Provide the (X, Y) coordinate of the cell's center where the given text is located.  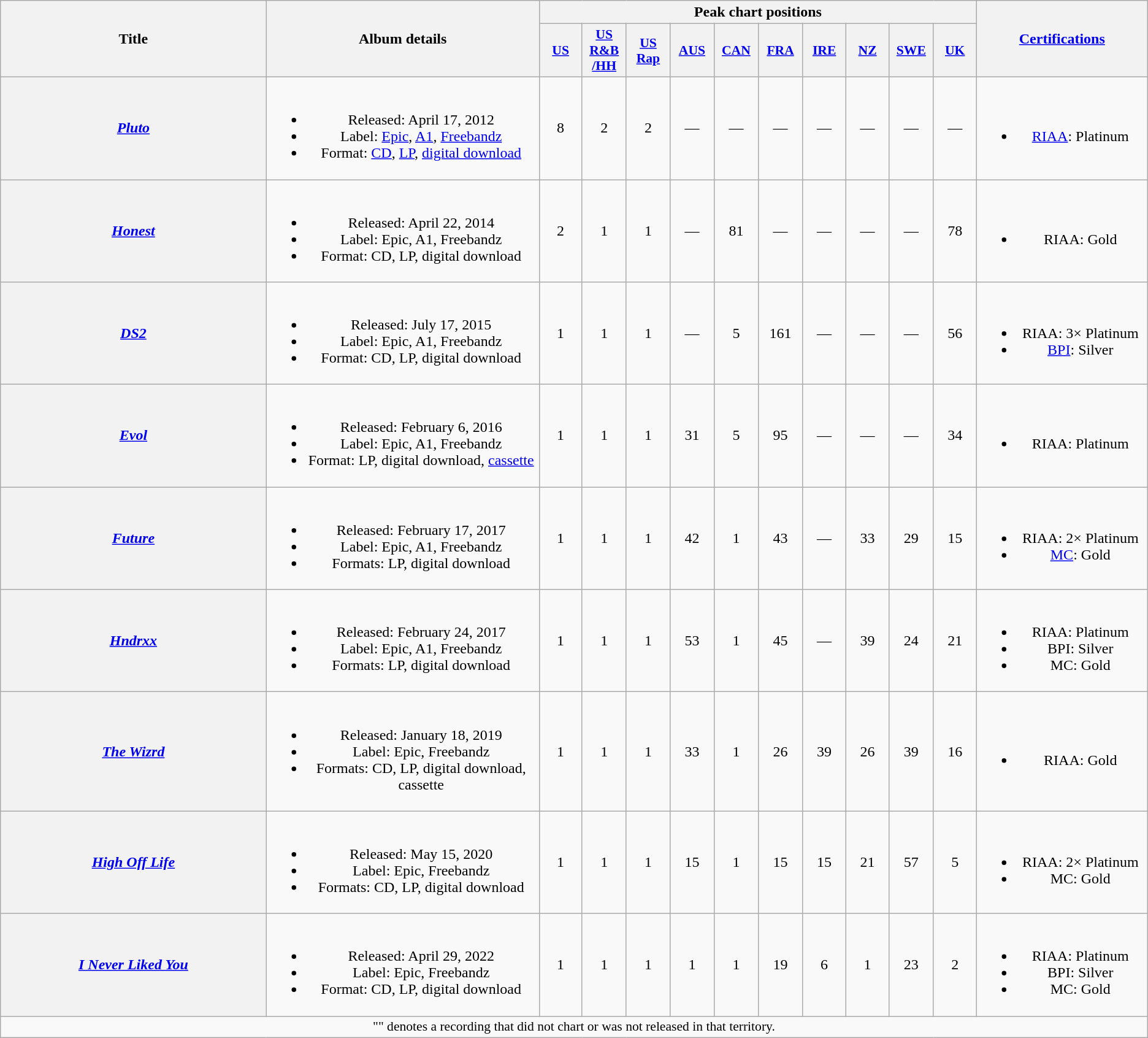
Title (134, 39)
8 (561, 128)
Released: April 29, 2022Label: Epic, FreebandzFormat: CD, LP, digital download (402, 964)
High Off Life (134, 863)
Released: February 6, 2016Label: Epic, A1, FreebandzFormat: LP, digital download, cassette (402, 436)
Honest (134, 231)
DS2 (134, 334)
IRE (824, 50)
56 (955, 334)
Hndrxx (134, 640)
Future (134, 539)
UK (955, 50)
Album details (402, 39)
78 (955, 231)
Released: January 18, 2019Label: Epic, FreebandzFormats: CD, LP, digital download, cassette (402, 752)
USR&B/HH (604, 50)
6 (824, 964)
NZ (868, 50)
Pluto (134, 128)
95 (781, 436)
42 (692, 539)
SWE (911, 50)
34 (955, 436)
Certifications (1062, 39)
Released: April 22, 2014Label: Epic, A1, FreebandzFormat: CD, LP, digital download (402, 231)
43 (781, 539)
CAN (736, 50)
USRap (648, 50)
Released: April 17, 2012Label: Epic, A1, FreebandzFormat: CD, LP, digital download (402, 128)
"" denotes a recording that did not chart or was not released in that territory. (574, 1027)
19 (781, 964)
Released: February 17, 2017Label: Epic, A1, FreebandzFormats: LP, digital download (402, 539)
I Never Liked You (134, 964)
US (561, 50)
24 (911, 640)
FRA (781, 50)
45 (781, 640)
161 (781, 334)
53 (692, 640)
81 (736, 231)
AUS (692, 50)
Released: July 17, 2015Label: Epic, A1, FreebandzFormat: CD, LP, digital download (402, 334)
16 (955, 752)
RIAA: 3× PlatinumBPI: Silver (1062, 334)
23 (911, 964)
The Wizrd (134, 752)
Evol (134, 436)
57 (911, 863)
Peak chart positions (758, 12)
Released: February 24, 2017Label: Epic, A1, FreebandzFormats: LP, digital download (402, 640)
31 (692, 436)
29 (911, 539)
Released: May 15, 2020Label: Epic, FreebandzFormats: CD, LP, digital download (402, 863)
